Return [X, Y] of the center of cell containing provided text 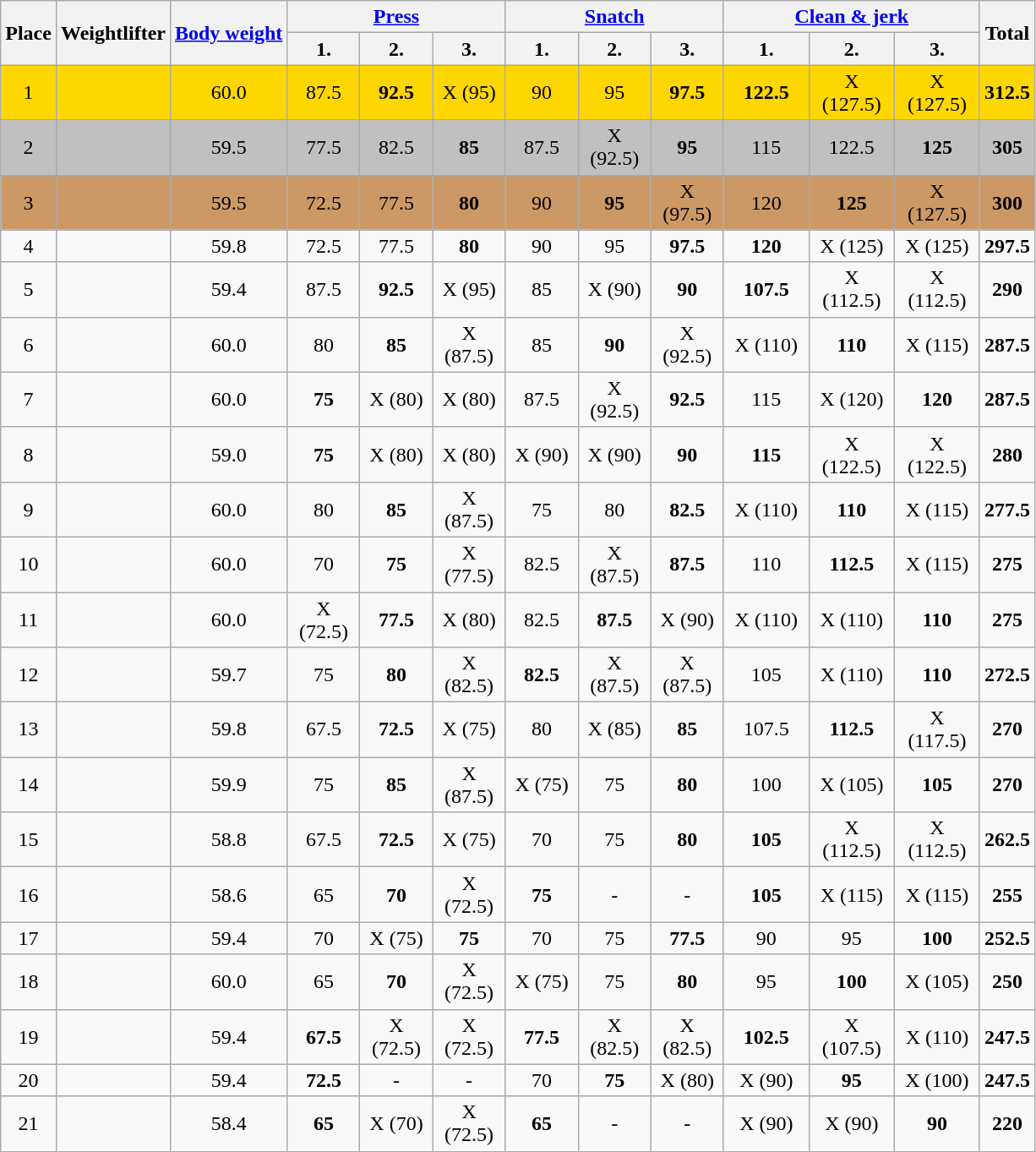
252.5 [1007, 938]
12 [29, 674]
11 [29, 619]
297.5 [1007, 246]
Total [1007, 33]
58.8 [228, 840]
6 [29, 345]
Place [29, 33]
250 [1007, 982]
262.5 [1007, 840]
2 [29, 147]
58.6 [228, 894]
280 [1007, 455]
Body weight [228, 33]
312.5 [1007, 93]
16 [29, 894]
Press [396, 17]
14 [29, 784]
59.0 [228, 455]
15 [29, 840]
X (77.5) [469, 565]
8 [29, 455]
X (85) [614, 730]
58.4 [228, 1124]
59.7 [228, 674]
Clean & jerk [852, 17]
102.5 [766, 1036]
19 [29, 1036]
X (117.5) [936, 730]
X (107.5) [852, 1036]
3 [29, 203]
Snatch [614, 17]
5 [29, 289]
X (120) [852, 399]
18 [29, 982]
9 [29, 509]
59.9 [228, 784]
220 [1007, 1124]
21 [29, 1124]
Weightlifter [113, 33]
277.5 [1007, 509]
20 [29, 1080]
17 [29, 938]
4 [29, 246]
305 [1007, 147]
272.5 [1007, 674]
X (70) [396, 1124]
10 [29, 565]
290 [1007, 289]
X (97.5) [687, 203]
300 [1007, 203]
13 [29, 730]
255 [1007, 894]
X (100) [936, 1080]
1 [29, 93]
7 [29, 399]
